Return [X, Y] of the center of cell containing provided text 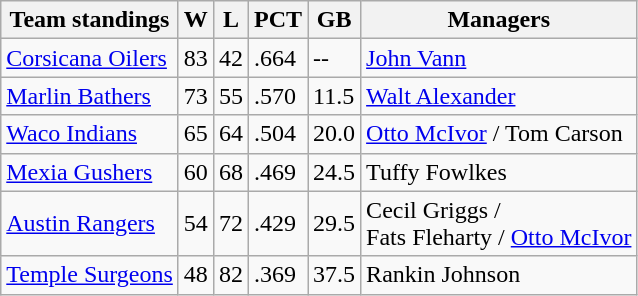
.429 [278, 224]
Managers [499, 20]
Marlin Bathers [90, 96]
-- [334, 58]
55 [230, 96]
GB [334, 20]
29.5 [334, 224]
PCT [278, 20]
.664 [278, 58]
John Vann [499, 58]
64 [230, 134]
20.0 [334, 134]
.369 [278, 275]
Austin Rangers [90, 224]
73 [196, 96]
65 [196, 134]
.504 [278, 134]
Mexia Gushers [90, 172]
Walt Alexander [499, 96]
Tuffy Fowlkes [499, 172]
Waco Indians [90, 134]
Rankin Johnson [499, 275]
Otto McIvor / Tom Carson [499, 134]
48 [196, 275]
42 [230, 58]
.469 [278, 172]
68 [230, 172]
Team standings [90, 20]
L [230, 20]
72 [230, 224]
.570 [278, 96]
37.5 [334, 275]
60 [196, 172]
W [196, 20]
54 [196, 224]
Corsicana Oilers [90, 58]
11.5 [334, 96]
83 [196, 58]
Temple Surgeons [90, 275]
Cecil Griggs / Fats Fleharty / Otto McIvor [499, 224]
24.5 [334, 172]
82 [230, 275]
